Search for the cell housing the specified text and yield its [x, y] center coordinate. 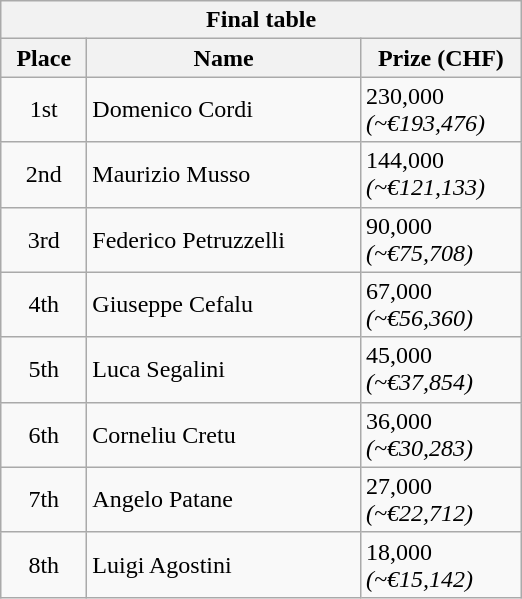
Final table [262, 20]
67,000(~€56,360) [440, 304]
230,000(~€193,476) [440, 110]
Prize (CHF) [440, 58]
18,000(~€15,142) [440, 564]
Name [224, 58]
27,000(~€22,712) [440, 500]
90,000(~€75,708) [440, 240]
5th [44, 370]
36,000(~€30,283) [440, 434]
1st [44, 110]
3rd [44, 240]
4th [44, 304]
2nd [44, 174]
Maurizio Musso [224, 174]
Place [44, 58]
Angelo Patane [224, 500]
Giuseppe Cefalu [224, 304]
45,000(~€37,854) [440, 370]
6th [44, 434]
Federico Petruzzelli [224, 240]
7th [44, 500]
Luca Segalini [224, 370]
Corneliu Cretu [224, 434]
Luigi Agostini [224, 564]
Domenico Cordi [224, 110]
144,000(~€121,133) [440, 174]
8th [44, 564]
